From the cell containing the given text, extract its center point as (x, y) coordinate. 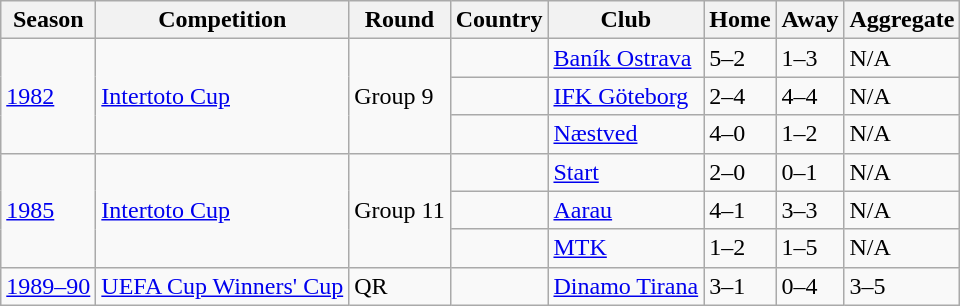
Næstved (626, 134)
1–3 (810, 58)
0–4 (810, 286)
Club (626, 20)
3–5 (902, 286)
Away (810, 20)
2–0 (740, 172)
Group 11 (400, 210)
MTK (626, 248)
Competition (222, 20)
1982 (48, 96)
4–4 (810, 96)
Country (499, 20)
1985 (48, 210)
Baník Ostrava (626, 58)
Season (48, 20)
UEFA Cup Winners' Cup (222, 286)
1–5 (810, 248)
Aarau (626, 210)
Aggregate (902, 20)
Home (740, 20)
Group 9 (400, 96)
3–1 (740, 286)
0–1 (810, 172)
Start (626, 172)
2–4 (740, 96)
Round (400, 20)
QR (400, 286)
Dinamo Tirana (626, 286)
4–0 (740, 134)
IFK Göteborg (626, 96)
4–1 (740, 210)
1989–90 (48, 286)
3–3 (810, 210)
5–2 (740, 58)
